Scan for the cell matching the given text and deliver its [x, y] coordinate at center. 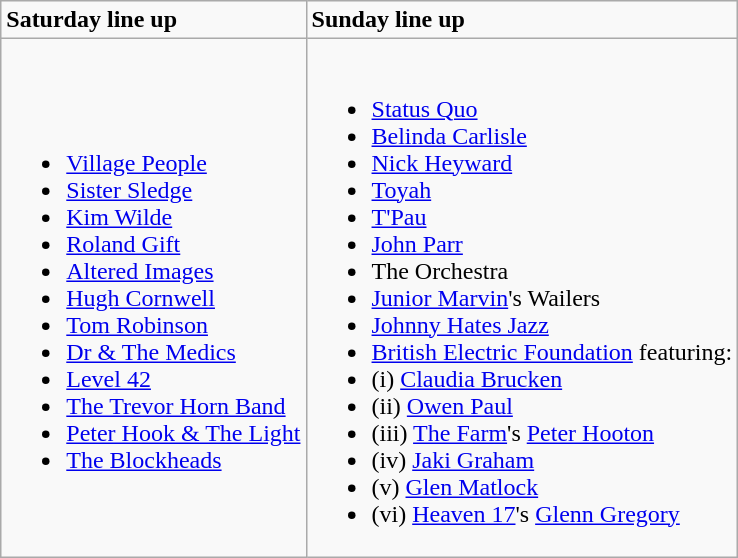
Sunday line up [522, 20]
Saturday line up [154, 20]
